Pinpoint the cell where the given text exists, returning its [x, y] midpoint coordinate. 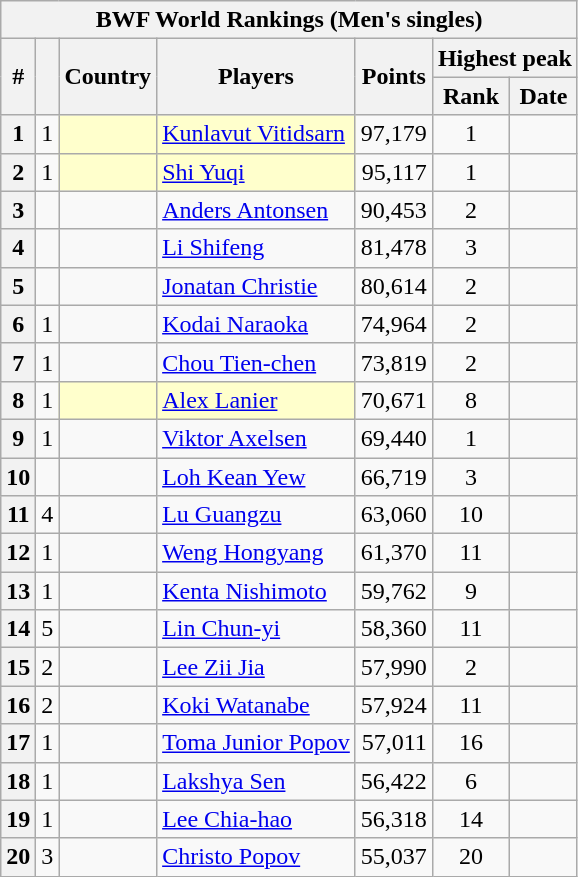
66,719 [394, 477]
55,037 [394, 857]
81,478 [394, 248]
59,762 [394, 591]
Country [108, 77]
Koki Watanabe [256, 705]
Viktor Axelsen [256, 438]
58,360 [394, 629]
Players [256, 77]
Lakshya Sen [256, 781]
Jonatan Christie [256, 286]
69,440 [394, 438]
BWF World Rankings (Men's singles) [290, 20]
Lin Chun-yi [256, 629]
Highest peak [504, 58]
80,614 [394, 286]
17 [18, 743]
90,453 [394, 210]
Li Shifeng [256, 248]
7 [18, 362]
56,318 [394, 819]
Date [544, 96]
Anders Antonsen [256, 210]
18 [18, 781]
13 [18, 591]
Shi Yuqi [256, 172]
Kunlavut Vitidsarn [256, 134]
57,990 [394, 667]
57,924 [394, 705]
Loh Kean Yew [256, 477]
15 [18, 667]
61,370 [394, 553]
Kodai Naraoka [256, 324]
97,179 [394, 134]
73,819 [394, 362]
70,671 [394, 400]
56,422 [394, 781]
57,011 [394, 743]
Rank [470, 96]
95,117 [394, 172]
Weng Hongyang [256, 553]
Alex Lanier [256, 400]
Points [394, 77]
Toma Junior Popov [256, 743]
63,060 [394, 515]
Chou Tien-chen [256, 362]
Lee Zii Jia [256, 667]
Christo Popov [256, 857]
Lee Chia-hao [256, 819]
# [18, 77]
12 [18, 553]
Kenta Nishimoto [256, 591]
19 [18, 819]
74,964 [394, 324]
Lu Guangzu [256, 515]
